Pinpoint the cell where the given text exists, returning its (x, y) midpoint coordinate. 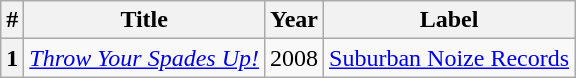
Title (144, 20)
Throw Your Spades Up! (144, 58)
Suburban Noize Records (450, 58)
Label (450, 20)
# (12, 20)
2008 (294, 58)
1 (12, 58)
Year (294, 20)
